Scan for the cell matching the given text and deliver its (x, y) coordinate at center. 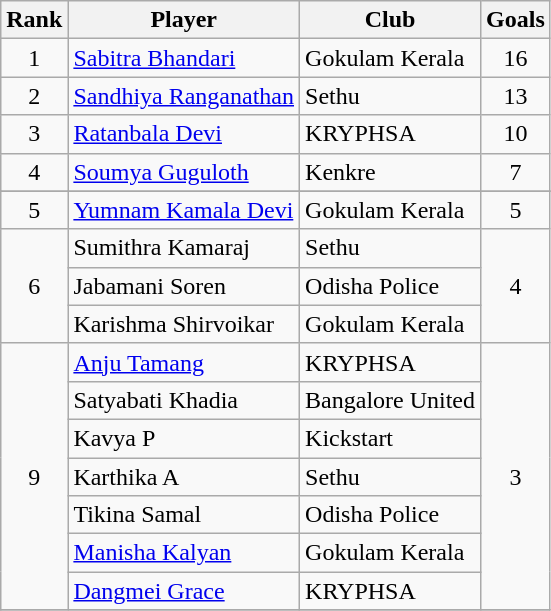
10 (516, 134)
16 (516, 58)
Sandhiya Ranganathan (184, 96)
Karishma Shirvoikar (184, 324)
9 (34, 476)
Soumya Guguloth (184, 172)
Goals (516, 20)
Manisha Kalyan (184, 553)
Kenkre (390, 172)
2 (34, 96)
Rank (34, 20)
Tikina Samal (184, 515)
Club (390, 20)
Ratanbala Devi (184, 134)
Yumnam Kamala Devi (184, 210)
Kavya P (184, 438)
Jabamani Soren (184, 286)
13 (516, 96)
Sumithra Kamaraj (184, 248)
Player (184, 20)
6 (34, 286)
Anju Tamang (184, 362)
Karthika A (184, 477)
Dangmei Grace (184, 591)
Bangalore United (390, 400)
1 (34, 58)
Satyabati Khadia (184, 400)
Sabitra Bhandari (184, 58)
Kickstart (390, 438)
7 (516, 172)
